Pinpoint the cell where the given text exists, returning its (x, y) midpoint coordinate. 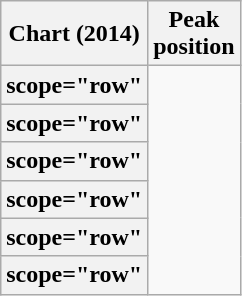
Peakposition (194, 34)
Chart (2014) (74, 34)
